For the text-containing cell, return its midpoint in [x, y] coordinate format. 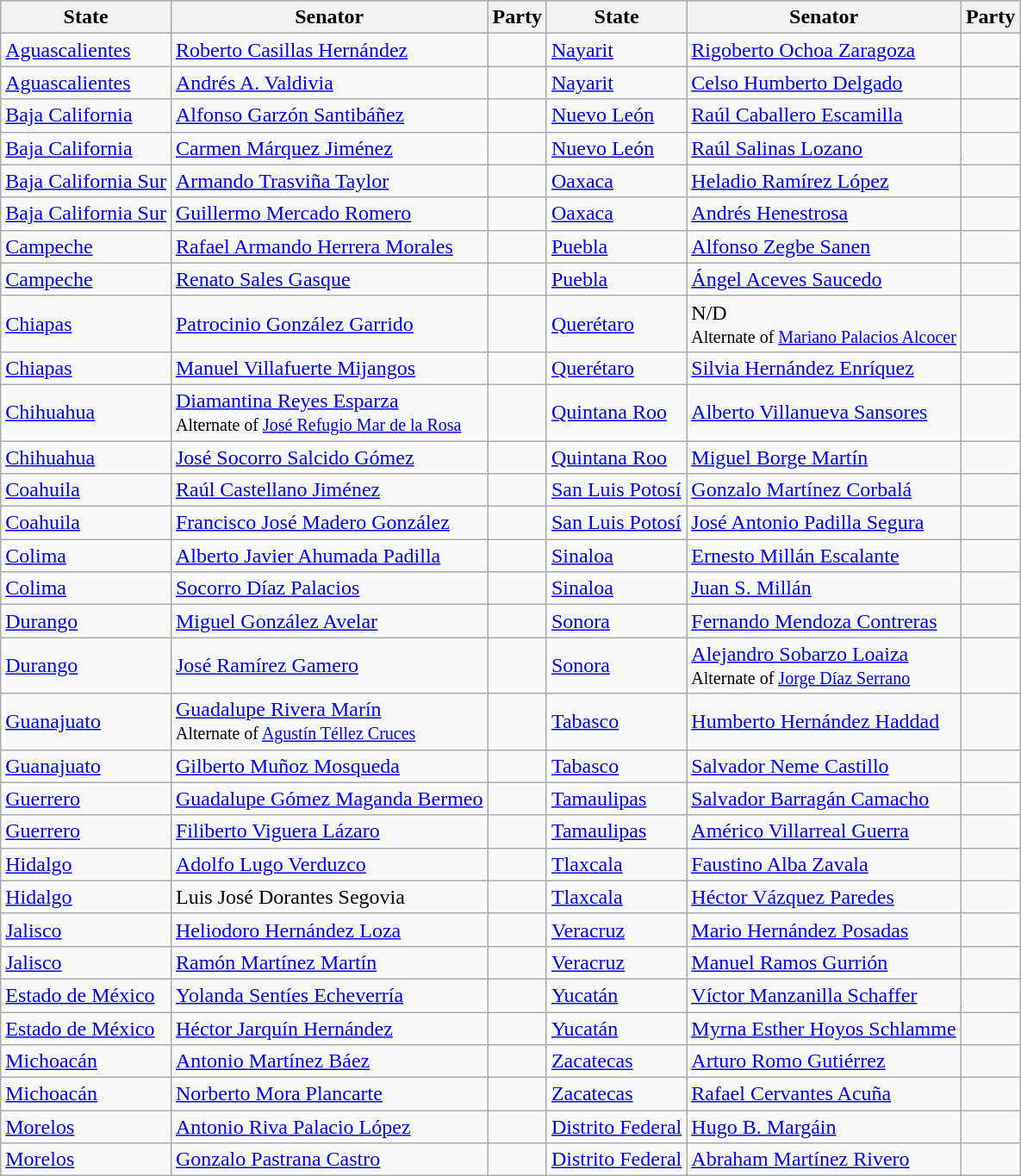
Raúl Caballero Escamilla [824, 115]
José Ramírez Gamero [329, 665]
Salvador Neme Castillo [824, 766]
Héctor Jarquín Hernández [329, 1028]
Gilberto Muñoz Mosqueda [329, 766]
Rafael Cervantes Acuña [824, 1094]
Alberto Javier Ahumada Padilla [329, 556]
Guadalupe Rivera MarínAlternate of Agustín Téllez Cruces [329, 722]
Humberto Hernández Haddad [824, 722]
Francisco José Madero González [329, 523]
Socorro Díaz Palacios [329, 588]
Raúl Salinas Lozano [824, 148]
Adolfo Lugo Verduzco [329, 864]
Manuel Ramos Gurrión [824, 962]
Mario Hernández Posadas [824, 930]
Ángel Aceves Saucedo [824, 279]
Roberto Casillas Hernández [329, 50]
Celso Humberto Delgado [824, 83]
N/DAlternate of Mariano Palacios Alcocer [824, 324]
Andrés Henestrosa [824, 214]
Alfonso Zegbe Sanen [824, 246]
Armando Trasviña Taylor [329, 181]
Manuel Villafuerte Mijangos [329, 368]
Miguel Borge Martín [824, 457]
Carmen Márquez Jiménez [329, 148]
Antonio Martínez Báez [329, 1061]
Alberto Villanueva Sansores [824, 412]
Norberto Mora Plancarte [329, 1094]
José Socorro Salcido Gómez [329, 457]
Myrna Esther Hoyos Schlamme [824, 1028]
Luis José Dorantes Segovia [329, 897]
Víctor Manzanilla Schaffer [824, 995]
Arturo Romo Gutiérrez [824, 1061]
Abraham Martínez Rivero [824, 1160]
Fernando Mendoza Contreras [824, 621]
Ernesto Millán Escalante [824, 556]
Héctor Vázquez Paredes [824, 897]
Américo Villarreal Guerra [824, 831]
Guadalupe Gómez Maganda Bermeo [329, 799]
Alejandro Sobarzo LoaizaAlternate of Jorge Díaz Serrano [824, 665]
Alfonso Garzón Santibáñez [329, 115]
José Antonio Padilla Segura [824, 523]
Salvador Barragán Camacho [824, 799]
Renato Sales Gasque [329, 279]
Rigoberto Ochoa Zaragoza [824, 50]
Antonio Riva Palacio López [329, 1127]
Gonzalo Martínez Corbalá [824, 490]
Gonzalo Pastrana Castro [329, 1160]
Miguel González Avelar [329, 621]
Heliodoro Hernández Loza [329, 930]
Filiberto Viguera Lázaro [329, 831]
Diamantina Reyes EsparzaAlternate of José Refugio Mar de la Rosa [329, 412]
Yolanda Sentíes Echeverría [329, 995]
Heladio Ramírez López [824, 181]
Raúl Castellano Jiménez [329, 490]
Juan S. Millán [824, 588]
Hugo B. Margáin [824, 1127]
Guillermo Mercado Romero [329, 214]
Rafael Armando Herrera Morales [329, 246]
Faustino Alba Zavala [824, 864]
Silvia Hernández Enríquez [824, 368]
Andrés A. Valdivia [329, 83]
Ramón Martínez Martín [329, 962]
Patrocinio González Garrido [329, 324]
